Determine the [X, Y] coordinate at the center of the cell enclosing the given text.  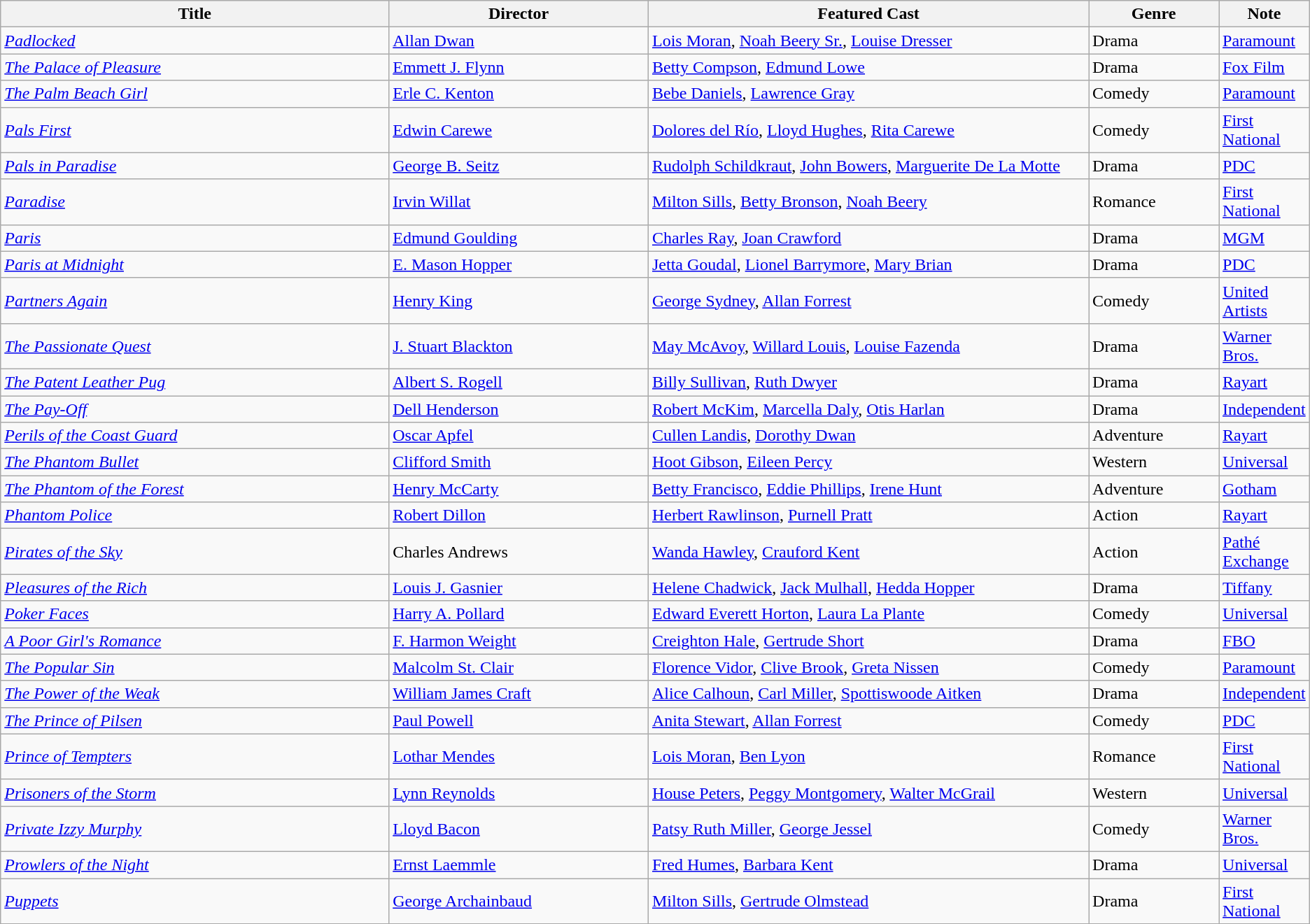
Edmund Goulding [519, 238]
Irvin Willat [519, 201]
William James Craft [519, 694]
Lloyd Bacon [519, 828]
The Pay-Off [195, 409]
Florence Vidor, Clive Brook, Greta Nissen [868, 667]
Lothar Mendes [519, 757]
Alice Calhoun, Carl Miller, Spottiswoode Aitken [868, 694]
Albert S. Rogell [519, 382]
Prince of Tempters [195, 757]
House Peters, Peggy Montgomery, Walter McGrail [868, 792]
The Patent Leather Pug [195, 382]
Wanda Hawley, Crauford Kent [868, 551]
MGM [1265, 238]
Genre [1154, 14]
Director [519, 14]
The Passionate Quest [195, 346]
Fox Film [1265, 67]
The Phantom of the Forest [195, 489]
Allan Dwan [519, 41]
The Palm Beach Girl [195, 94]
Pleasures of the Rich [195, 588]
Harry A. Pollard [519, 614]
Charles Andrews [519, 551]
Pals First [195, 130]
Gotham [1265, 489]
The Phantom Bullet [195, 462]
E. Mason Hopper [519, 264]
Anita Stewart, Allan Forrest [868, 720]
The Prince of Pilsen [195, 720]
Creighton Hale, Gertrude Short [868, 641]
Phantom Police [195, 516]
Patsy Ruth Miller, George Jessel [868, 828]
Fred Humes, Barbara Kent [868, 865]
Charles Ray, Joan Crawford [868, 238]
Partners Again [195, 301]
Edward Everett Horton, Laura La Plante [868, 614]
FBO [1265, 641]
J. Stuart Blackton [519, 346]
Note [1265, 14]
Dell Henderson [519, 409]
Padlocked [195, 41]
Malcolm St. Clair [519, 667]
Tiffany [1265, 588]
Lois Moran, Noah Beery Sr., Louise Dresser [868, 41]
The Power of the Weak [195, 694]
Paris [195, 238]
Oscar Apfel [519, 436]
Pathé Exchange [1265, 551]
Perils of the Coast Guard [195, 436]
Featured Cast [868, 14]
Henry McCarty [519, 489]
The Popular Sin [195, 667]
Henry King [519, 301]
Helene Chadwick, Jack Mulhall, Hedda Hopper [868, 588]
Bebe Daniels, Lawrence Gray [868, 94]
Paradise [195, 201]
Jetta Goudal, Lionel Barrymore, Mary Brian [868, 264]
Cullen Landis, Dorothy Dwan [868, 436]
Pals in Paradise [195, 166]
Lois Moran, Ben Lyon [868, 757]
Paris at Midnight [195, 264]
George Sydney, Allan Forrest [868, 301]
United Artists [1265, 301]
Milton Sills, Gertrude Olmstead [868, 901]
Erle C. Kenton [519, 94]
Betty Francisco, Eddie Phillips, Irene Hunt [868, 489]
F. Harmon Weight [519, 641]
Prisoners of the Storm [195, 792]
Milton Sills, Betty Bronson, Noah Beery [868, 201]
Private Izzy Murphy [195, 828]
Robert McKim, Marcella Daly, Otis Harlan [868, 409]
Herbert Rawlinson, Purnell Pratt [868, 516]
Hoot Gibson, Eileen Percy [868, 462]
Poker Faces [195, 614]
Ernst Laemmle [519, 865]
The Palace of Pleasure [195, 67]
Pirates of the Sky [195, 551]
Dolores del Río, Lloyd Hughes, Rita Carewe [868, 130]
George Archainbaud [519, 901]
Puppets [195, 901]
May McAvoy, Willard Louis, Louise Fazenda [868, 346]
Lynn Reynolds [519, 792]
Betty Compson, Edmund Lowe [868, 67]
Robert Dillon [519, 516]
Edwin Carewe [519, 130]
Paul Powell [519, 720]
A Poor Girl's Romance [195, 641]
George B. Seitz [519, 166]
Rudolph Schildkraut, John Bowers, Marguerite De La Motte [868, 166]
Prowlers of the Night [195, 865]
Title [195, 14]
Billy Sullivan, Ruth Dwyer [868, 382]
Emmett J. Flynn [519, 67]
Clifford Smith [519, 462]
Louis J. Gasnier [519, 588]
